Return the (X, Y) coordinate for the center point of the cell that contains the specified text.  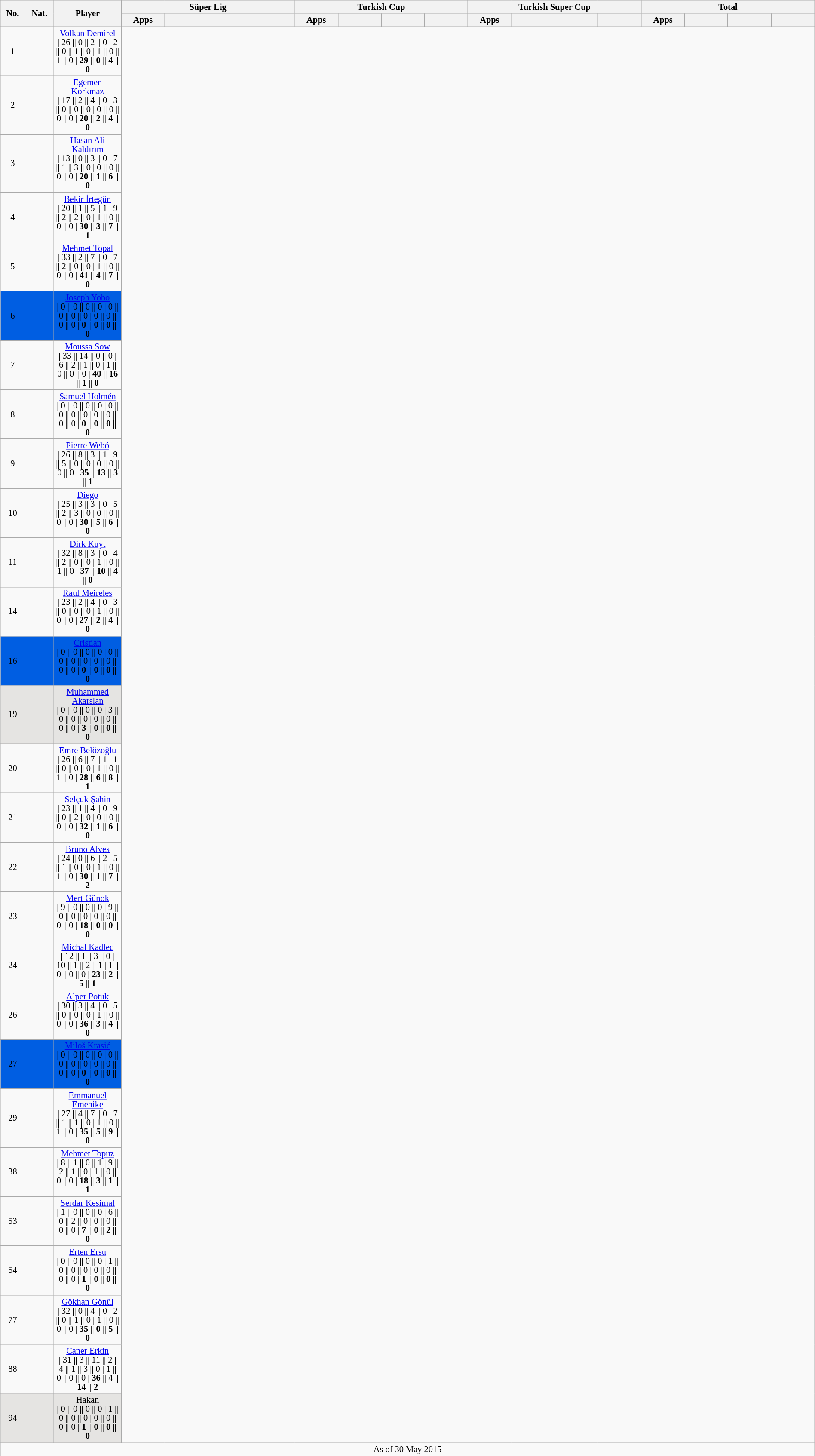
Player (88, 13)
6 (13, 316)
Total (728, 7)
Diego | 25 || 3 || 3 || 0 | 5 || 2 || 3 || 0 | 0 || 0 || 0 || 0 | 30 || 5 || 6 || 0 (88, 513)
14 (13, 611)
Bruno Alves | 24 || 0 || 6 || 2 | 5 || 1 || 0 || 0 | 1 || 0 || 1 || 0 | 30 || 1 || 7 || 2 (88, 867)
Dirk Kuyt | 32 || 8 || 3 || 0 | 4 || 2 || 0 || 0 | 1 || 0 || 1 || 0 | 37 || 10 || 4 || 0 (88, 562)
10 (13, 513)
16 (13, 661)
9 (13, 463)
Bekir İrtegün | 20 || 1 || 5 || 1 | 9 || 2 || 2 || 0 | 1 || 0 || 0 || 0 | 30 || 3 || 7 || 1 (88, 218)
22 (13, 867)
7 (13, 365)
No. (13, 13)
Egemen Korkmaz | 17 || 2 || 4 || 0 | 3 || 0 || 0 || 0 | 0 || 0 || 0 || 0 | 20 || 2 || 4 || 0 (88, 105)
Emmanuel Emenike | 27 || 4 || 7 || 0 | 7 || 1 || 1 || 0 | 1 || 0 || 1 || 0 | 35 || 5 || 9 || 0 (88, 1118)
Moussa Sow | 33 || 14 || 0 || 0 | 6 || 2 || 1 || 0 | 1 || 0 || 0 || 0 | 40 || 16 || 1 || 0 (88, 365)
19 (13, 714)
Samuel Holmén | 0 || 0 || 0 || 0 | 0 || 0 || 0 || 0 | 0 || 0 || 0 || 0 | 0 || 0 || 0 || 0 (88, 414)
53 (13, 1221)
38 (13, 1172)
Pierre Webó | 26 || 8 || 3 || 1 | 9 || 5 || 0 || 0 | 0 || 0 || 0 || 0 | 35 || 13 || 3 || 1 (88, 463)
Selçuk Şahin | 23 || 1 || 4 || 0 | 9 || 0 || 2 || 0 | 0 || 0 || 0 || 0 | 32 || 1 || 6 || 0 (88, 818)
Miloš Krasić | 0 || 0 || 0 || 0 | 0 || 0 || 0 || 0 | 0 || 0 || 0 || 0 | 0 || 0 || 0 || 0 (88, 1064)
3 (13, 163)
77 (13, 1320)
As of 30 May 2015 (407, 1450)
Nat. (40, 13)
88 (13, 1369)
Raul Meireles | 23 || 2 || 4 || 0 | 3 || 0 || 0 || 0 | 1 || 0 || 0 || 0 | 27 || 2 || 4 || 0 (88, 611)
Turkish Cup (381, 7)
24 (13, 966)
Muhammed Akarslan | 0 || 0 || 0 || 0 | 3 || 0 || 0 || 0 | 0 || 0 || 0 || 0 | 3 || 0 || 0 || 0 (88, 714)
11 (13, 562)
20 (13, 769)
23 (13, 917)
Erten Ersu | 0 || 0 || 0 || 0 | 1 || 0 || 0 || 0 | 0 || 0 || 0 || 0 | 1 || 0 || 0 || 0 (88, 1270)
Serdar Kesimal | 1 || 0 || 0 || 0 | 6 || 0 || 2 || 0 | 0 || 0 || 0 || 0 | 7 || 0 || 2 || 0 (88, 1221)
4 (13, 218)
Süper Lig (208, 7)
Michal Kadlec | 12 || 1 || 3 || 0 | 10 || 1 || 2 || 1 | 1 || 0 || 0 || 0 | 23 || 2 || 5 || 1 (88, 966)
Cristian | 0 || 0 || 0 || 0 | 0 || 0 || 0 || 0 | 0 || 0 || 0 || 0 | 0 || 0 || 0 || 0 (88, 661)
Alper Potuk | 30 || 3 || 4 || 0 | 5 || 0 || 0 || 0 | 1 || 0 || 0 || 0 | 36 || 3 || 4 || 0 (88, 1015)
Caner Erkin | 31 || 3 || 11 || 2 | 4 || 1 || 3 || 0 | 1 || 0 || 0 || 0 | 36 || 4 || 14 || 2 (88, 1369)
27 (13, 1064)
Mehmet Topuz | 8 || 1 || 0 || 1 | 9 || 2 || 1 || 0 | 1 || 0 || 0 || 0 | 18 || 3 || 1 || 1 (88, 1172)
Emre Belözoğlu | 26 || 6 || 7 || 1 | 1 || 0 || 0 || 0 | 1 || 0 || 1 || 0 | 28 || 6 || 8 || 1 (88, 769)
Gökhan Gönül | 32 || 0 || 4 || 0 | 2 || 0 || 1 || 0 | 1 || 0 || 0 || 0 | 35 || 0 || 5 || 0 (88, 1320)
Hakan | 0 || 0 || 0 || 0 | 1 || 0 || 0 || 0 | 0 || 0 || 0 || 0 | 1 || 0 || 0 || 0 (88, 1418)
Hasan Ali Kaldırım | 13 || 0 || 3 || 0 | 7 || 1 || 3 || 0 | 0 || 0 || 0 || 0 | 20 || 1 || 6 || 0 (88, 163)
2 (13, 105)
1 (13, 52)
94 (13, 1418)
54 (13, 1270)
Joseph Yobo | 0 || 0 || 0 || 0 | 0 || 0 || 0 || 0 | 0 || 0 || 0 || 0 | 0 || 0 || 0 || 0 (88, 316)
21 (13, 818)
Volkan Demirel | 26 || 0 || 2 || 0 | 2 || 0 || 1 || 0 | 1 || 0 || 1 || 0 | 29 || 0 || 4 || 0 (88, 52)
26 (13, 1015)
Mehmet Topal | 33 || 2 || 7 || 0 | 7 || 2 || 0 || 0 | 1 || 0 || 0 || 0 | 41 || 4 || 7 || 0 (88, 267)
8 (13, 414)
29 (13, 1118)
Mert Günok | 9 || 0 || 0 || 0 | 9 || 0 || 0 || 0 | 0 || 0 || 0 || 0 | 18 || 0 || 0 || 0 (88, 917)
5 (13, 267)
Turkish Super Cup (555, 7)
